Detect which cell encompasses the target text, then output its [x, y] center coordinate. 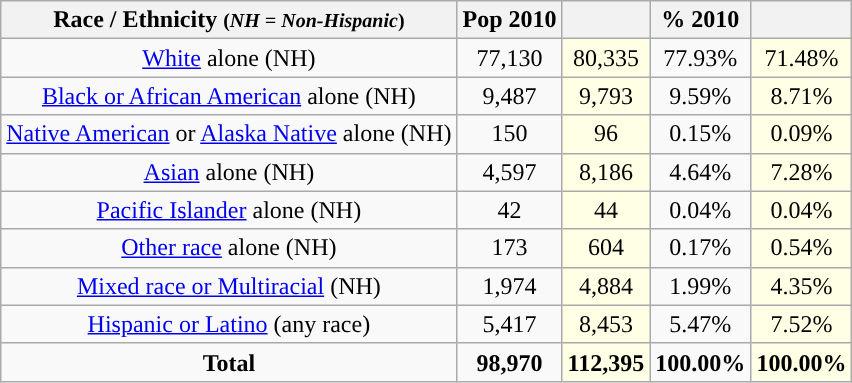
42 [510, 210]
8,453 [606, 324]
% 2010 [700, 20]
173 [510, 248]
112,395 [606, 362]
71.48% [802, 58]
604 [606, 248]
80,335 [606, 58]
9.59% [700, 96]
8.71% [802, 96]
96 [606, 134]
0.15% [700, 134]
Hispanic or Latino (any race) [229, 324]
5.47% [700, 324]
7.28% [802, 172]
98,970 [510, 362]
1.99% [700, 286]
77.93% [700, 58]
Native American or Alaska Native alone (NH) [229, 134]
Pop 2010 [510, 20]
Total [229, 362]
44 [606, 210]
0.17% [700, 248]
Pacific Islander alone (NH) [229, 210]
9,793 [606, 96]
4.64% [700, 172]
Race / Ethnicity (NH = Non-Hispanic) [229, 20]
1,974 [510, 286]
Other race alone (NH) [229, 248]
9,487 [510, 96]
0.09% [802, 134]
4,884 [606, 286]
4,597 [510, 172]
Mixed race or Multiracial (NH) [229, 286]
0.54% [802, 248]
8,186 [606, 172]
150 [510, 134]
4.35% [802, 286]
5,417 [510, 324]
Black or African American alone (NH) [229, 96]
White alone (NH) [229, 58]
Asian alone (NH) [229, 172]
77,130 [510, 58]
7.52% [802, 324]
